Provide the (X, Y) coordinate of the cell's center where the given text is located.  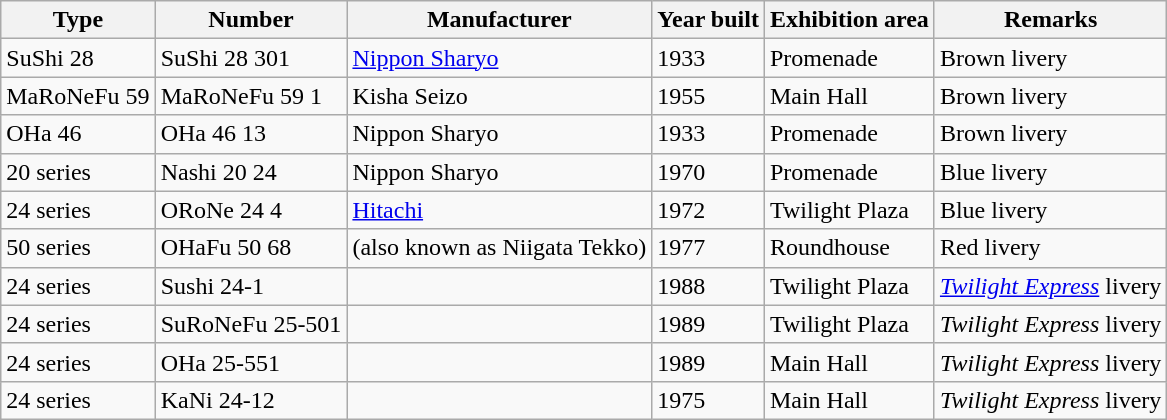
50 series (78, 248)
SuRoNeFu 25-501 (251, 324)
(also known as Niigata Tekko) (500, 248)
OHa 46 (78, 134)
MaRoNeFu 59 (78, 96)
1975 (708, 400)
SuShi 28 (78, 58)
Red livery (1050, 248)
ORoNe 24 4 (251, 210)
Year built (708, 20)
KaNi 24-12 (251, 400)
20 series (78, 172)
Kisha Seizo (500, 96)
1988 (708, 286)
Roundhouse (849, 248)
MaRoNeFu 59 1 (251, 96)
OHaFu 50 68 (251, 248)
1972 (708, 210)
OHa 25-551 (251, 362)
1970 (708, 172)
Type (78, 20)
Hitachi (500, 210)
Sushi 24-1 (251, 286)
Number (251, 20)
Nashi 20 24 (251, 172)
OHa 46 13 (251, 134)
Remarks (1050, 20)
Manufacturer (500, 20)
1977 (708, 248)
Exhibition area (849, 20)
SuShi 28 301 (251, 58)
1955 (708, 96)
